Locate the cell with the specified text and output its [X, Y] center coordinate. 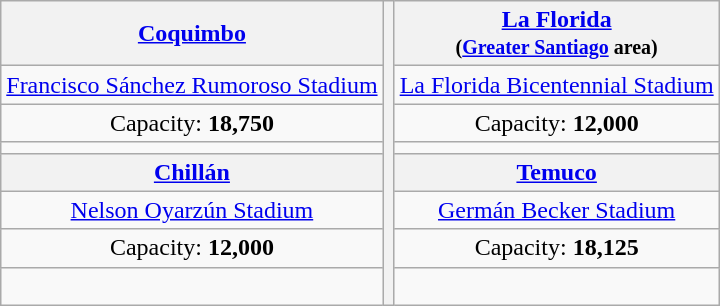
La Florida Bicentennial Stadium [556, 85]
Temuco [556, 172]
Nelson Oyarzún Stadium [192, 210]
Capacity: 18,125 [556, 248]
Chillán [192, 172]
Germán Becker Stadium [556, 210]
Francisco Sánchez Rumoroso Stadium [192, 85]
Capacity: 18,750 [192, 123]
La Florida(Greater Santiago area) [556, 34]
Coquimbo [192, 34]
